Locate the cell with the specified text and output its (X, Y) center coordinate. 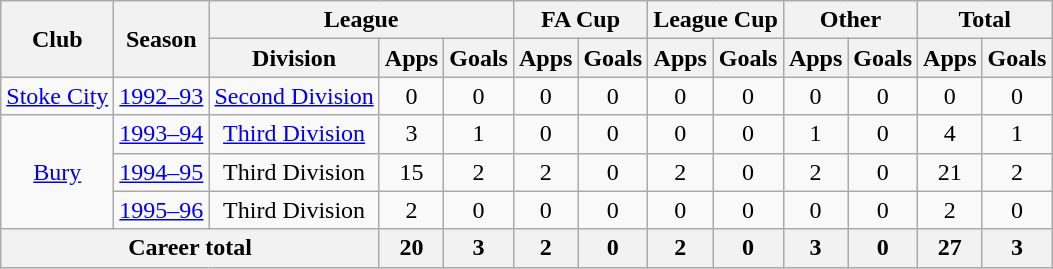
Club (58, 39)
27 (950, 248)
Stoke City (58, 96)
21 (950, 172)
15 (411, 172)
1995–96 (162, 210)
1992–93 (162, 96)
1993–94 (162, 134)
20 (411, 248)
League (362, 20)
Bury (58, 172)
4 (950, 134)
Season (162, 39)
Second Division (294, 96)
Other (850, 20)
League Cup (716, 20)
Division (294, 58)
Career total (190, 248)
FA Cup (580, 20)
Total (985, 20)
1994–95 (162, 172)
